Search for the cell housing the specified text and yield its (X, Y) center coordinate. 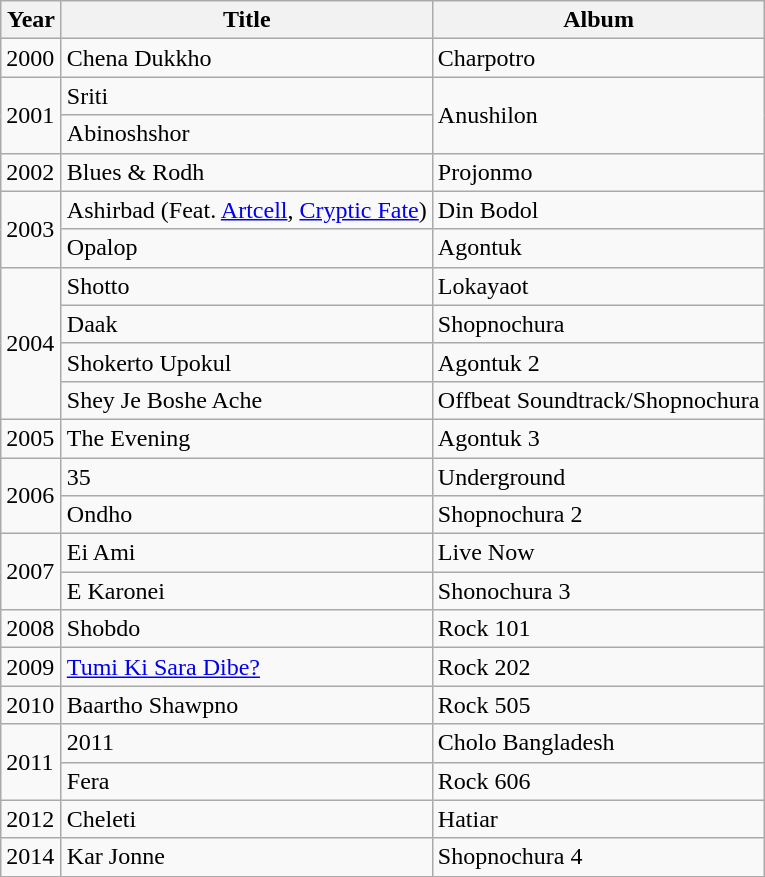
Shonochura 3 (598, 591)
Shokerto Upokul (246, 362)
2001 (32, 115)
Shey Je Boshe Ache (246, 400)
2014 (32, 857)
Lokayaot (598, 286)
Agontuk 2 (598, 362)
Shopnochura (598, 324)
Rock 505 (598, 705)
Baartho Shawpno (246, 705)
Rock 202 (598, 667)
Opalop (246, 248)
Cholo Bangladesh (598, 743)
Cheleti (246, 819)
Abinoshshor (246, 134)
Agontuk 3 (598, 438)
2010 (32, 705)
2012 (32, 819)
Title (246, 20)
35 (246, 477)
Album (598, 20)
Live Now (598, 553)
Shopnochura 2 (598, 515)
2006 (32, 496)
2002 (32, 172)
Rock 606 (598, 781)
2003 (32, 229)
Year (32, 20)
Shotto (246, 286)
Fera (246, 781)
Shobdo (246, 629)
The Evening (246, 438)
Kar Jonne (246, 857)
2000 (32, 58)
Ondho (246, 515)
Underground (598, 477)
Sriti (246, 96)
2004 (32, 343)
Ashirbad (Feat. Artcell, Cryptic Fate) (246, 210)
Projonmo (598, 172)
Anushilon (598, 115)
Offbeat Soundtrack/Shopnochura (598, 400)
2007 (32, 572)
Hatiar (598, 819)
Charpotro (598, 58)
E Karonei (246, 591)
2005 (32, 438)
Agontuk (598, 248)
Daak (246, 324)
Chena Dukkho (246, 58)
2008 (32, 629)
Blues & Rodh (246, 172)
Tumi Ki Sara Dibe? (246, 667)
Shopnochura 4 (598, 857)
Din Bodol (598, 210)
2009 (32, 667)
Ei Ami (246, 553)
Rock 101 (598, 629)
